Scan for the cell matching the given text and deliver its (X, Y) coordinate at center. 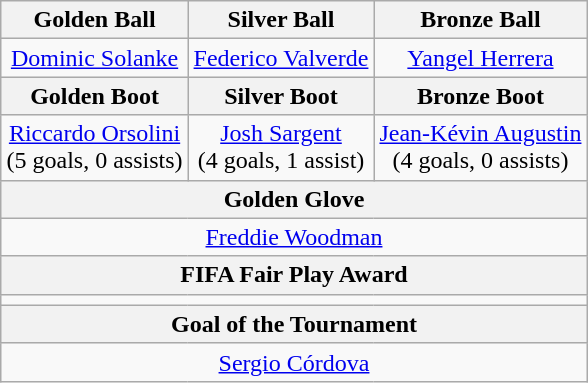
Silver Ball (281, 20)
Sergio Córdova (294, 362)
FIFA Fair Play Award (294, 275)
Silver Boot (281, 96)
Goal of the Tournament (294, 324)
Dominic Solanke (94, 58)
Golden Ball (94, 20)
Yangel Herrera (480, 58)
Federico Valverde (281, 58)
Jean-Kévin Augustin(4 goals, 0 assists) (480, 148)
Freddie Woodman (294, 237)
Riccardo Orsolini(5 goals, 0 assists) (94, 148)
Bronze Ball (480, 20)
Josh Sargent(4 goals, 1 assist) (281, 148)
Golden Boot (94, 96)
Bronze Boot (480, 96)
Golden Glove (294, 199)
